Return the (X, Y) coordinate for the center point of the cell that contains the specified text.  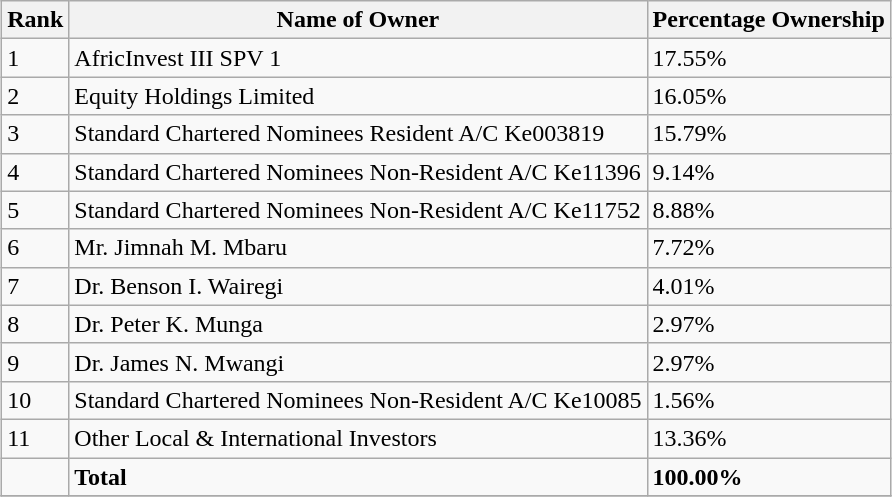
100.00% (768, 477)
7 (36, 286)
17.55% (768, 58)
9.14% (768, 172)
Dr. James N. Mwangi (358, 362)
6 (36, 248)
Name of Owner (358, 20)
Other Local & International Investors (358, 438)
AfricInvest III SPV 1 (358, 58)
1 (36, 58)
Mr. Jimnah M. Mbaru (358, 248)
Total (358, 477)
Percentage Ownership (768, 20)
Dr. Benson I. Wairegi (358, 286)
5 (36, 210)
Standard Chartered Nominees Non-Resident A/C Ke10085 (358, 400)
Dr. Peter K. Munga (358, 324)
2 (36, 96)
Standard Chartered Nominees Non-Resident A/C Ke11752 (358, 210)
16.05% (768, 96)
13.36% (768, 438)
Standard Chartered Nominees Non-Resident A/C Ke11396 (358, 172)
10 (36, 400)
3 (36, 134)
4 (36, 172)
15.79% (768, 134)
1.56% (768, 400)
8.88% (768, 210)
Equity Holdings Limited (358, 96)
9 (36, 362)
8 (36, 324)
11 (36, 438)
Standard Chartered Nominees Resident A/C Ke003819 (358, 134)
4.01% (768, 286)
7.72% (768, 248)
Rank (36, 20)
